Search for the cell housing the specified text and yield its (X, Y) center coordinate. 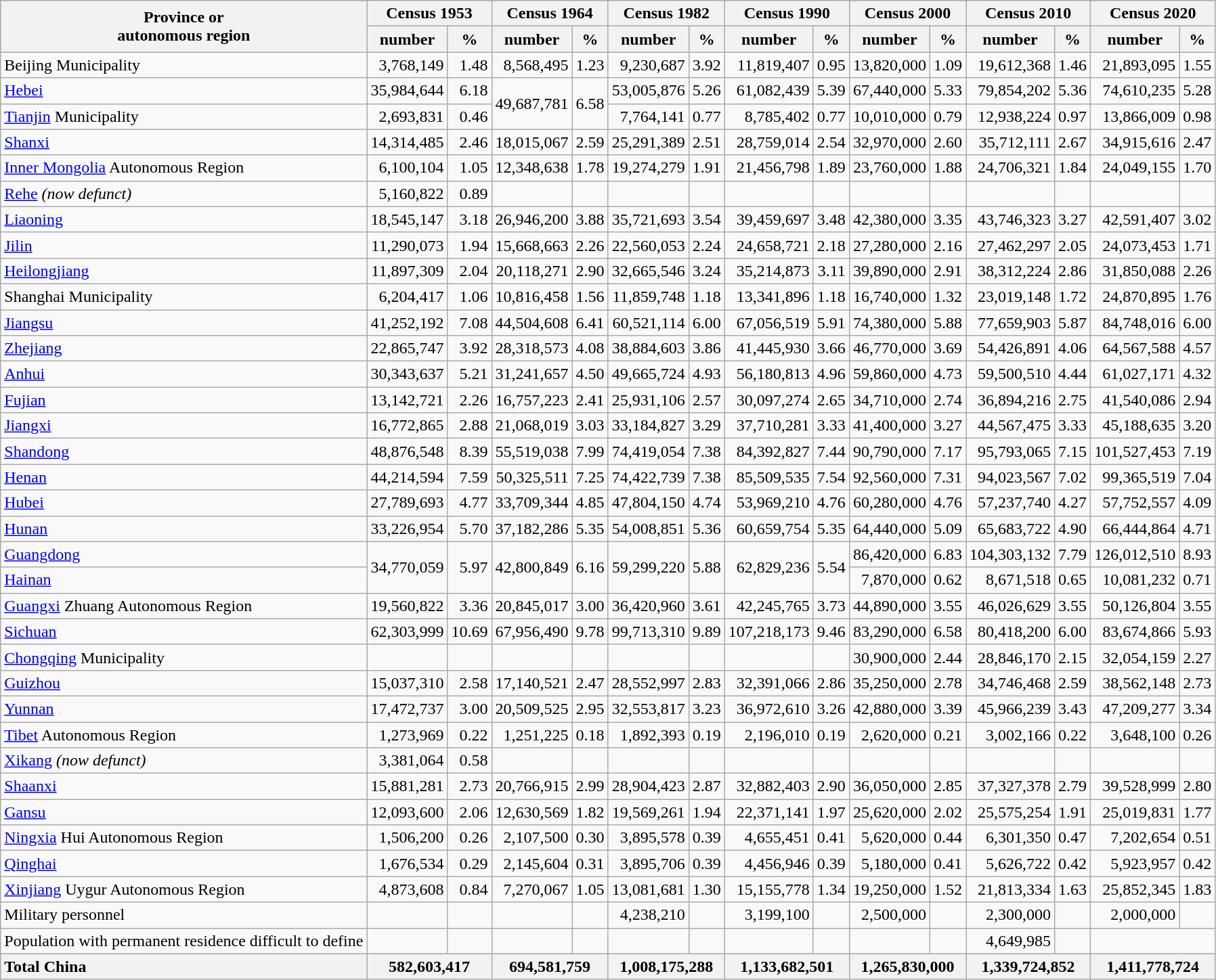
5.28 (1197, 91)
43,746,323 (1010, 219)
1.34 (831, 889)
3.20 (1197, 426)
Shanghai Municipality (184, 296)
3.69 (948, 349)
16,757,223 (532, 400)
2.67 (1072, 142)
Henan (184, 477)
Gansu (184, 812)
66,444,864 (1135, 529)
101,527,453 (1135, 451)
17,140,521 (532, 683)
19,560,822 (408, 606)
5.97 (470, 567)
4.96 (831, 374)
9,230,687 (649, 65)
2,620,000 (890, 734)
7,202,654 (1135, 838)
0.46 (470, 116)
2.05 (1072, 245)
83,290,000 (890, 631)
31,850,088 (1135, 271)
0.98 (1197, 116)
35,712,111 (1010, 142)
12,348,638 (532, 168)
7.17 (948, 451)
11,819,407 (769, 65)
3.48 (831, 219)
4.44 (1072, 374)
1.97 (831, 812)
2.65 (831, 400)
7.02 (1072, 477)
Tibet Autonomous Region (184, 734)
1.23 (590, 65)
24,658,721 (769, 245)
67,440,000 (890, 91)
1,265,830,000 (907, 966)
46,026,629 (1010, 606)
27,280,000 (890, 245)
47,209,277 (1135, 709)
74,380,000 (890, 323)
104,303,132 (1010, 554)
2,107,500 (532, 838)
7,764,141 (649, 116)
5.09 (948, 529)
15,668,663 (532, 245)
28,846,170 (1010, 657)
694,581,759 (550, 966)
33,184,827 (649, 426)
8,785,402 (769, 116)
44,504,608 (532, 323)
3.88 (590, 219)
2.51 (707, 142)
Census 2010 (1028, 14)
3.43 (1072, 709)
25,291,389 (649, 142)
Qinghai (184, 864)
5,180,000 (890, 864)
7,870,000 (890, 580)
Ningxia Hui Autonomous Region (184, 838)
34,710,000 (890, 400)
1.32 (948, 296)
2.02 (948, 812)
3.24 (707, 271)
1.82 (590, 812)
3.29 (707, 426)
3.03 (590, 426)
8,568,495 (532, 65)
21,813,334 (1010, 889)
Zhejiang (184, 349)
Liaoning (184, 219)
28,552,997 (649, 683)
1.55 (1197, 65)
2.79 (1072, 786)
2.18 (831, 245)
23,019,148 (1010, 296)
19,274,279 (649, 168)
1.88 (948, 168)
65,683,722 (1010, 529)
2.24 (707, 245)
4.77 (470, 503)
67,056,519 (769, 323)
Hebei (184, 91)
42,380,000 (890, 219)
22,560,053 (649, 245)
Heilongjiang (184, 271)
28,318,573 (532, 349)
49,665,724 (649, 374)
1.70 (1197, 168)
2.44 (948, 657)
57,237,740 (1010, 503)
2.06 (470, 812)
2,145,604 (532, 864)
64,567,588 (1135, 349)
3.39 (948, 709)
10,816,458 (532, 296)
4.73 (948, 374)
5.33 (948, 91)
36,050,000 (890, 786)
1.76 (1197, 296)
90,790,000 (890, 451)
1,676,534 (408, 864)
22,865,747 (408, 349)
7.59 (470, 477)
7.79 (1072, 554)
95,793,065 (1010, 451)
9.89 (707, 631)
53,969,210 (769, 503)
5.70 (470, 529)
126,012,510 (1135, 554)
3,199,100 (769, 915)
1,133,682,501 (787, 966)
25,620,000 (890, 812)
Guizhou (184, 683)
Chongqing Municipality (184, 657)
0.18 (590, 734)
2.60 (948, 142)
48,876,548 (408, 451)
Total China (184, 966)
59,500,510 (1010, 374)
Census 1964 (550, 14)
1.30 (707, 889)
2.95 (590, 709)
10,081,232 (1135, 580)
34,746,468 (1010, 683)
Jilin (184, 245)
2.27 (1197, 657)
21,456,798 (769, 168)
62,303,999 (408, 631)
77,659,903 (1010, 323)
7.31 (948, 477)
Shandong (184, 451)
4.71 (1197, 529)
36,420,960 (649, 606)
62,829,236 (769, 567)
2.58 (470, 683)
1.84 (1072, 168)
2.80 (1197, 786)
84,392,827 (769, 451)
3.11 (831, 271)
86,420,000 (890, 554)
32,553,817 (649, 709)
11,290,073 (408, 245)
34,770,059 (408, 567)
33,709,344 (532, 503)
2.54 (831, 142)
35,214,873 (769, 271)
5,620,000 (890, 838)
50,126,804 (1135, 606)
5,923,957 (1135, 864)
Inner Mongolia Autonomous Region (184, 168)
5,160,822 (408, 194)
Tianjin Municipality (184, 116)
0.51 (1197, 838)
53,005,876 (649, 91)
60,280,000 (890, 503)
6.83 (948, 554)
57,752,557 (1135, 503)
8.93 (1197, 554)
7.19 (1197, 451)
94,023,567 (1010, 477)
3,895,706 (649, 864)
25,019,831 (1135, 812)
6,301,350 (1010, 838)
Sichuan (184, 631)
33,226,954 (408, 529)
2.78 (948, 683)
3.34 (1197, 709)
1.56 (590, 296)
6,204,417 (408, 296)
24,870,895 (1135, 296)
18,015,067 (532, 142)
28,759,014 (769, 142)
84,748,016 (1135, 323)
41,400,000 (890, 426)
4,655,451 (769, 838)
4.90 (1072, 529)
7,270,067 (532, 889)
2.88 (470, 426)
1.09 (948, 65)
1.83 (1197, 889)
Jiangxi (184, 426)
23,760,000 (890, 168)
5.93 (1197, 631)
25,852,345 (1135, 889)
39,890,000 (890, 271)
67,956,490 (532, 631)
6.41 (590, 323)
2,500,000 (890, 915)
4.09 (1197, 503)
Census 2020 (1153, 14)
4.93 (707, 374)
2,300,000 (1010, 915)
17,472,737 (408, 709)
8,671,518 (1010, 580)
Rehe (now defunct) (184, 194)
0.79 (948, 116)
79,854,202 (1010, 91)
55,519,038 (532, 451)
42,591,407 (1135, 219)
20,845,017 (532, 606)
4.74 (707, 503)
1,506,200 (408, 838)
0.89 (470, 194)
1,273,969 (408, 734)
36,894,216 (1010, 400)
Province orautonomous region (184, 26)
4.27 (1072, 503)
0.44 (948, 838)
20,509,525 (532, 709)
25,575,254 (1010, 812)
1.52 (948, 889)
2.04 (470, 271)
3.35 (948, 219)
35,250,000 (890, 683)
Fujian (184, 400)
27,462,297 (1010, 245)
42,880,000 (890, 709)
46,770,000 (890, 349)
12,630,569 (532, 812)
Yunnan (184, 709)
47,804,150 (649, 503)
32,054,159 (1135, 657)
38,884,603 (649, 349)
11,859,748 (649, 296)
4.85 (590, 503)
0.29 (470, 864)
56,180,813 (769, 374)
2,196,010 (769, 734)
2.91 (948, 271)
34,915,616 (1135, 142)
1.06 (470, 296)
Military personnel (184, 915)
2.75 (1072, 400)
27,789,693 (408, 503)
16,740,000 (890, 296)
24,073,453 (1135, 245)
2.83 (707, 683)
99,365,519 (1135, 477)
Guangdong (184, 554)
37,710,281 (769, 426)
107,218,173 (769, 631)
39,528,999 (1135, 786)
5.91 (831, 323)
21,068,019 (532, 426)
4.06 (1072, 349)
19,612,368 (1010, 65)
3.26 (831, 709)
4.50 (590, 374)
19,569,261 (649, 812)
1.77 (1197, 812)
0.62 (948, 580)
Beijing Municipality (184, 65)
37,327,378 (1010, 786)
13,081,681 (649, 889)
59,860,000 (890, 374)
92,560,000 (890, 477)
24,706,321 (1010, 168)
42,800,849 (532, 567)
80,418,200 (1010, 631)
0.30 (590, 838)
Hainan (184, 580)
2,693,831 (408, 116)
4.57 (1197, 349)
99,713,310 (649, 631)
41,445,930 (769, 349)
16,772,865 (408, 426)
60,659,754 (769, 529)
1,251,225 (532, 734)
49,687,781 (532, 104)
4,649,985 (1010, 941)
30,900,000 (890, 657)
8.39 (470, 451)
25,931,106 (649, 400)
41,252,192 (408, 323)
2.99 (590, 786)
5.87 (1072, 323)
582,603,417 (429, 966)
Census 1982 (666, 14)
0.31 (590, 864)
Shanxi (184, 142)
3,002,166 (1010, 734)
Xikang (now defunct) (184, 761)
6.16 (590, 567)
Population with permanent residence difficult to define (184, 941)
18,545,147 (408, 219)
74,610,235 (1135, 91)
21,893,095 (1135, 65)
60,521,114 (649, 323)
85,509,535 (769, 477)
44,567,475 (1010, 426)
Shaanxi (184, 786)
Hubei (184, 503)
3.02 (1197, 219)
Census 1953 (429, 14)
5.21 (470, 374)
3.61 (707, 606)
13,866,009 (1135, 116)
2.16 (948, 245)
0.97 (1072, 116)
2.46 (470, 142)
0.65 (1072, 580)
5.54 (831, 567)
0.21 (948, 734)
1.78 (590, 168)
32,391,066 (769, 683)
38,312,224 (1010, 271)
1.89 (831, 168)
11,897,309 (408, 271)
44,214,594 (408, 477)
3,895,578 (649, 838)
15,881,281 (408, 786)
31,241,657 (532, 374)
5,626,722 (1010, 864)
83,674,866 (1135, 631)
Jiangsu (184, 323)
36,972,610 (769, 709)
64,440,000 (890, 529)
5.39 (831, 91)
74,419,054 (649, 451)
0.58 (470, 761)
20,118,271 (532, 271)
6,100,104 (408, 168)
13,820,000 (890, 65)
20,766,915 (532, 786)
Guangxi Zhuang Autonomous Region (184, 606)
Census 1990 (787, 14)
39,459,697 (769, 219)
1.63 (1072, 889)
10,010,000 (890, 116)
45,188,635 (1135, 426)
4,873,608 (408, 889)
10.69 (470, 631)
2,000,000 (1135, 915)
3.54 (707, 219)
13,341,896 (769, 296)
4,238,210 (649, 915)
54,426,891 (1010, 349)
0.47 (1072, 838)
2.74 (948, 400)
32,882,403 (769, 786)
1.48 (470, 65)
42,245,765 (769, 606)
1.72 (1072, 296)
32,970,000 (890, 142)
3,381,064 (408, 761)
2.15 (1072, 657)
13,142,721 (408, 400)
37,182,286 (532, 529)
1,008,175,288 (666, 966)
28,904,423 (649, 786)
7.44 (831, 451)
15,037,310 (408, 683)
59,299,220 (649, 567)
7.54 (831, 477)
3.36 (470, 606)
7.08 (470, 323)
5.26 (707, 91)
30,343,637 (408, 374)
Anhui (184, 374)
1.46 (1072, 65)
32,665,546 (649, 271)
4.08 (590, 349)
3.86 (707, 349)
7.25 (590, 477)
2.94 (1197, 400)
50,325,511 (532, 477)
2.85 (948, 786)
4.32 (1197, 374)
61,082,439 (769, 91)
0.71 (1197, 580)
54,008,851 (649, 529)
3,768,149 (408, 65)
41,540,086 (1135, 400)
22,371,141 (769, 812)
2.57 (707, 400)
44,890,000 (890, 606)
0.84 (470, 889)
Xinjiang Uygur Autonomous Region (184, 889)
1,411,778,724 (1153, 966)
1.71 (1197, 245)
14,314,485 (408, 142)
Hunan (184, 529)
3,648,100 (1135, 734)
45,966,239 (1010, 709)
7.04 (1197, 477)
38,562,148 (1135, 683)
7.99 (590, 451)
15,155,778 (769, 889)
74,422,739 (649, 477)
61,027,171 (1135, 374)
3.18 (470, 219)
3.73 (831, 606)
26,946,200 (532, 219)
4,456,946 (769, 864)
12,938,224 (1010, 116)
30,097,274 (769, 400)
3.66 (831, 349)
1,892,393 (649, 734)
35,721,693 (649, 219)
0.95 (831, 65)
3.23 (707, 709)
35,984,644 (408, 91)
Census 2000 (907, 14)
9.78 (590, 631)
1,339,724,852 (1028, 966)
12,093,600 (408, 812)
2.41 (590, 400)
19,250,000 (890, 889)
9.46 (831, 631)
2.87 (707, 786)
6.18 (470, 91)
24,049,155 (1135, 168)
7.15 (1072, 451)
